Return the [x, y] coordinate for the center point of the cell that contains the specified text.  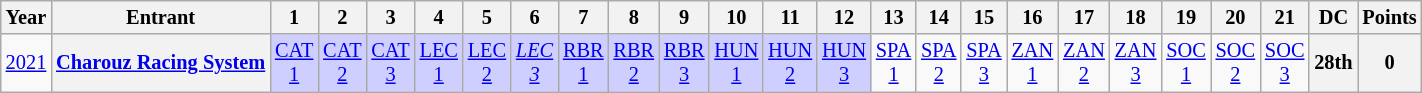
18 [1136, 17]
ZAN1 [1033, 63]
RBR3 [684, 63]
LEC2 [487, 63]
21 [1284, 17]
SOC3 [1284, 63]
2 [342, 17]
CAT1 [294, 63]
CAT2 [342, 63]
5 [487, 17]
SOC2 [1236, 63]
10 [736, 17]
HUN1 [736, 63]
20 [1236, 17]
13 [894, 17]
0 [1390, 63]
11 [790, 17]
8 [634, 17]
ZAN2 [1084, 63]
HUN3 [844, 63]
14 [938, 17]
ZAN3 [1136, 63]
4 [439, 17]
DC [1333, 17]
15 [984, 17]
RBR1 [583, 63]
SPA1 [894, 63]
Points [1390, 17]
17 [1084, 17]
16 [1033, 17]
6 [534, 17]
19 [1186, 17]
Year [26, 17]
CAT3 [390, 63]
Charouz Racing System [160, 63]
RBR2 [634, 63]
SPA2 [938, 63]
28th [1333, 63]
SOC1 [1186, 63]
2021 [26, 63]
1 [294, 17]
3 [390, 17]
12 [844, 17]
SPA3 [984, 63]
HUN2 [790, 63]
Entrant [160, 17]
9 [684, 17]
7 [583, 17]
LEC3 [534, 63]
LEC1 [439, 63]
